Search for the cell housing the specified text and yield its (x, y) center coordinate. 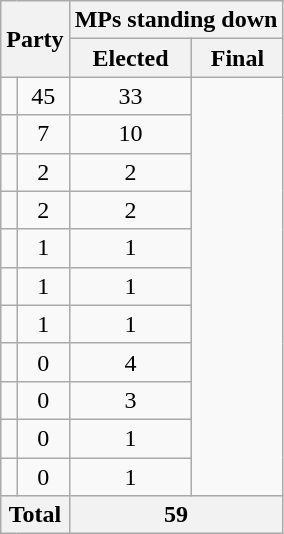
Elected (130, 58)
45 (43, 96)
Final (238, 58)
Total (35, 515)
59 (176, 515)
7 (43, 134)
4 (130, 362)
3 (130, 400)
MPs standing down (176, 20)
10 (130, 134)
33 (130, 96)
Party (35, 39)
